Identify which cell holds the provided text, then report its (x, y) central coordinate. 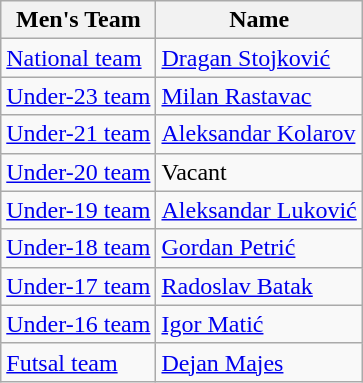
Name (259, 20)
Under-23 team (78, 96)
Under-21 team (78, 134)
Radoslav Batak (259, 286)
Under-17 team (78, 286)
Dragan Stojković (259, 58)
Futsal team (78, 362)
Dejan Majes (259, 362)
Under-16 team (78, 324)
Aleksandar Kolarov (259, 134)
Vacant (259, 172)
National team (78, 58)
Milan Rastavac (259, 96)
Under-20 team (78, 172)
Under-19 team (78, 210)
Men's Team (78, 20)
Igor Matić (259, 324)
Under-18 team (78, 248)
Aleksandar Luković (259, 210)
Gordan Petrić (259, 248)
